Output the (X, Y) coordinate of the center of the cell containing the given text.  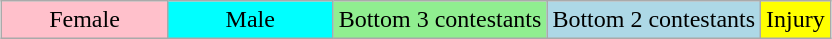
Male (250, 20)
Bottom 3 contestants (440, 20)
Bottom 2 contestants (654, 20)
Female (85, 20)
Injury (796, 20)
